Search for the cell housing the specified text and yield its (x, y) center coordinate. 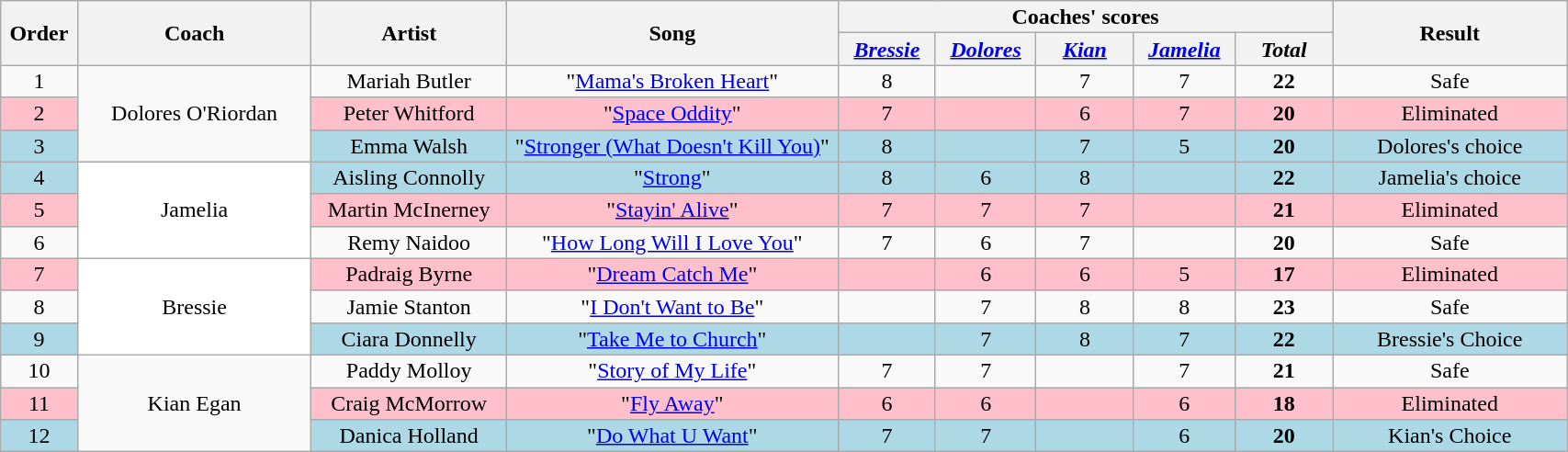
"Space Oddity" (672, 114)
Martin McInerney (409, 209)
Kian's Choice (1450, 435)
Paddy Molloy (409, 371)
"I Don't Want to Be" (672, 307)
Remy Naidoo (409, 243)
Emma Walsh (409, 145)
"Take Me to Church" (672, 338)
Song (672, 33)
"Dream Catch Me" (672, 274)
Result (1450, 33)
Craig McMorrow (409, 404)
2 (39, 114)
Dolores O'Riordan (195, 114)
Order (39, 33)
10 (39, 371)
"Stayin' Alive" (672, 209)
"How Long Will I Love You" (672, 243)
Bressie's Choice (1450, 338)
Kian (1085, 50)
Aisling Connolly (409, 178)
Coach (195, 33)
Peter Whitford (409, 114)
3 (39, 145)
11 (39, 404)
Dolores (985, 50)
Mariah Butler (409, 81)
17 (1284, 274)
Kian Egan (195, 402)
"Do What U Want" (672, 435)
18 (1284, 404)
Jamelia's choice (1450, 178)
12 (39, 435)
"Strong" (672, 178)
23 (1284, 307)
"Stronger (What Doesn't Kill You)" (672, 145)
"Mama's Broken Heart" (672, 81)
Ciara Donnelly (409, 338)
Dolores's choice (1450, 145)
Jamie Stanton (409, 307)
Total (1284, 50)
Padraig Byrne (409, 274)
"Fly Away" (672, 404)
4 (39, 178)
9 (39, 338)
Danica Holland (409, 435)
Coaches' scores (1085, 17)
"Story of My Life" (672, 371)
1 (39, 81)
Artist (409, 33)
